From the cell containing the given text, extract its center point as [X, Y] coordinate. 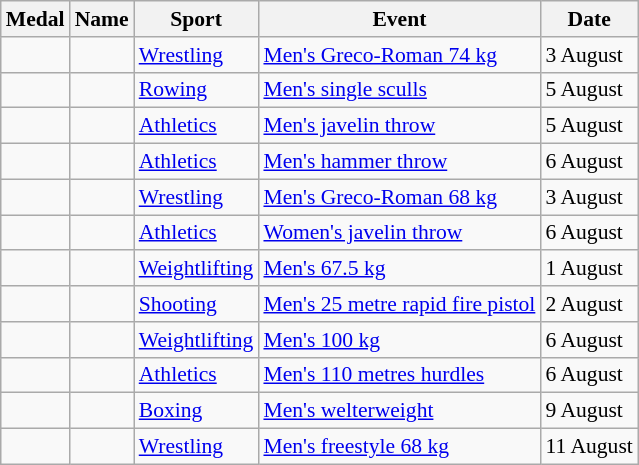
Men's hammer throw [399, 162]
Date [589, 19]
Men's single sculls [399, 90]
Boxing [196, 411]
Medal [36, 19]
9 August [589, 411]
Sport [196, 19]
Rowing [196, 90]
11 August [589, 447]
2 August [589, 304]
Men's Greco-Roman 74 kg [399, 55]
Men's 25 metre rapid fire pistol [399, 304]
Men's welterweight [399, 411]
Men's 100 kg [399, 340]
Shooting [196, 304]
Men's javelin throw [399, 126]
Men's 67.5 kg [399, 269]
Event [399, 19]
Women's javelin throw [399, 233]
Men's Greco-Roman 68 kg [399, 197]
Name [102, 19]
1 August [589, 269]
Men's 110 metres hurdles [399, 375]
Men's freestyle 68 kg [399, 447]
